Identify which cell holds the provided text, then report its [X, Y] central coordinate. 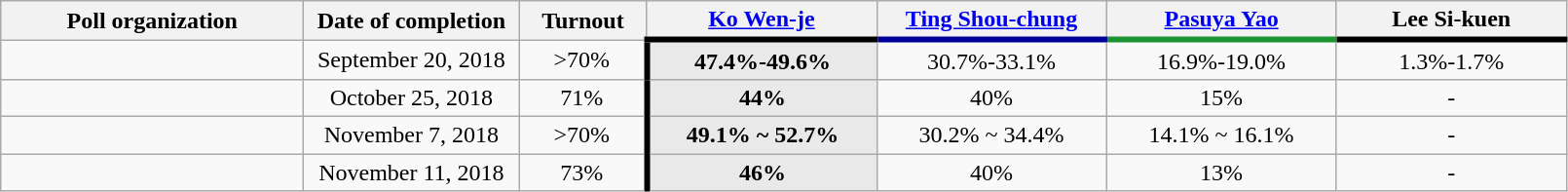
44% [762, 97]
16.9%-19.0% [1221, 59]
Lee Si-kuen [1451, 20]
September 20, 2018 [411, 59]
Turnout [582, 20]
November 11, 2018 [411, 173]
71% [582, 97]
30.7%-33.1% [991, 59]
Pasuya Yao [1221, 20]
73% [582, 173]
Date of completion [411, 20]
30.2% ~ 34.4% [991, 134]
46% [762, 173]
Poll organization [152, 20]
15% [1221, 97]
Ting Shou-chung [991, 20]
47.4%-49.6% [762, 59]
1.3%-1.7% [1451, 59]
14.1% ~ 16.1% [1221, 134]
Ko Wen-je [762, 20]
13% [1221, 173]
November 7, 2018 [411, 134]
49.1% ~ 52.7% [762, 134]
October 25, 2018 [411, 97]
